From the cell containing the given text, extract its center point as (x, y) coordinate. 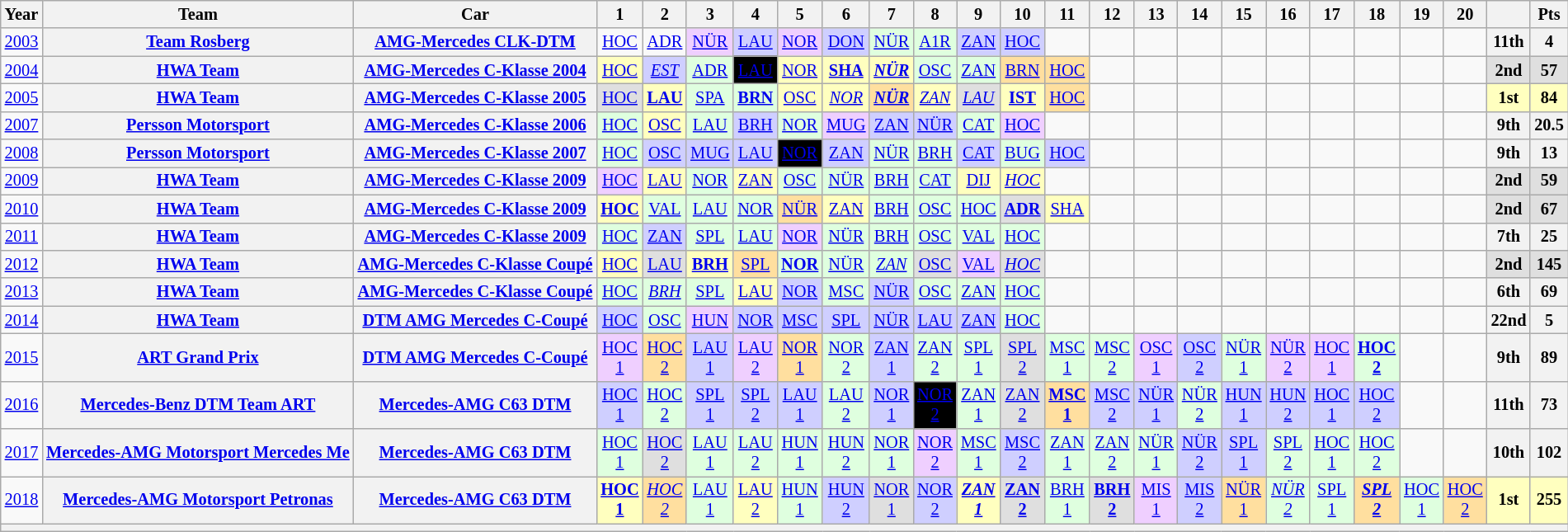
11 (1067, 14)
Mercedes-Benz DTM Team ART (198, 405)
2004 (21, 70)
DIJ (978, 181)
145 (1549, 264)
2011 (21, 237)
Mercedes-AMG Motorsport Petronas (198, 500)
ART Grand Prix (198, 357)
SPA (709, 97)
2017 (21, 453)
OSC2 (1199, 357)
2014 (21, 320)
DON (846, 42)
HUN (709, 320)
6 (846, 14)
84 (1549, 97)
BRH2 (1112, 500)
17 (1331, 14)
2018 (21, 500)
BUG (1023, 153)
89 (1549, 357)
Team (198, 14)
2 (665, 14)
73 (1549, 405)
2013 (21, 292)
IST (1023, 97)
10 (1023, 14)
2010 (21, 209)
9 (978, 14)
A1R (935, 42)
16 (1288, 14)
22nd (1509, 320)
12 (1112, 14)
AMG-Mercedes C-Klasse 2005 (475, 97)
2008 (21, 153)
AMG-Mercedes CLK-DTM (475, 42)
59 (1549, 181)
15 (1244, 14)
19 (1422, 14)
2005 (21, 97)
AMG-Mercedes C-Klasse 2007 (475, 153)
14 (1199, 14)
67 (1549, 209)
Car (475, 14)
1 (619, 14)
BRH1 (1067, 500)
Mercedes-AMG Motorsport Mercedes Me (198, 453)
6th (1509, 292)
25 (1549, 237)
AMG-Mercedes C-Klasse 2006 (475, 125)
18 (1377, 14)
255 (1549, 500)
MIS2 (1199, 500)
69 (1549, 292)
2016 (21, 405)
AMG-Mercedes C-Klasse 2004 (475, 70)
2007 (21, 125)
3 (709, 14)
20.5 (1549, 125)
10th (1509, 453)
20 (1465, 14)
7th (1509, 237)
EST (665, 70)
MIS1 (1156, 500)
57 (1549, 70)
Pts (1549, 14)
7 (891, 14)
OSC1 (1156, 357)
2003 (21, 42)
2009 (21, 181)
Team Rosberg (198, 42)
Year (21, 14)
2015 (21, 357)
2012 (21, 264)
8 (935, 14)
102 (1549, 453)
